Identify which cell holds the provided text, then report its [X, Y] central coordinate. 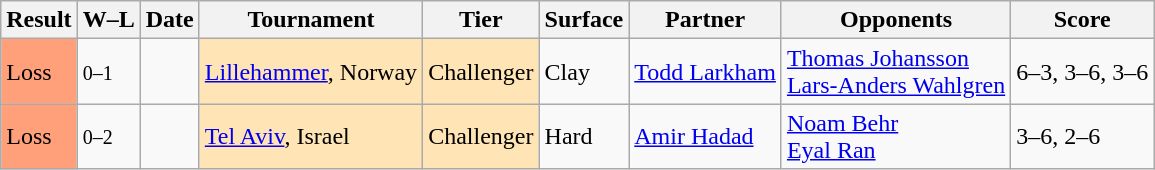
3–6, 2–6 [1082, 136]
Noam Behr Eyal Ran [896, 136]
Tel Aviv, Israel [310, 136]
Clay [584, 72]
Surface [584, 20]
Opponents [896, 20]
Thomas Johansson Lars-Anders Wahlgren [896, 72]
Todd Larkham [706, 72]
Lillehammer, Norway [310, 72]
Tournament [310, 20]
Partner [706, 20]
Hard [584, 136]
Score [1082, 20]
Amir Hadad [706, 136]
Date [170, 20]
0–2 [108, 136]
0–1 [108, 72]
W–L [108, 20]
Tier [481, 20]
6–3, 3–6, 3–6 [1082, 72]
Result [39, 20]
